Output the [X, Y] coordinate of the center of the cell containing the given text.  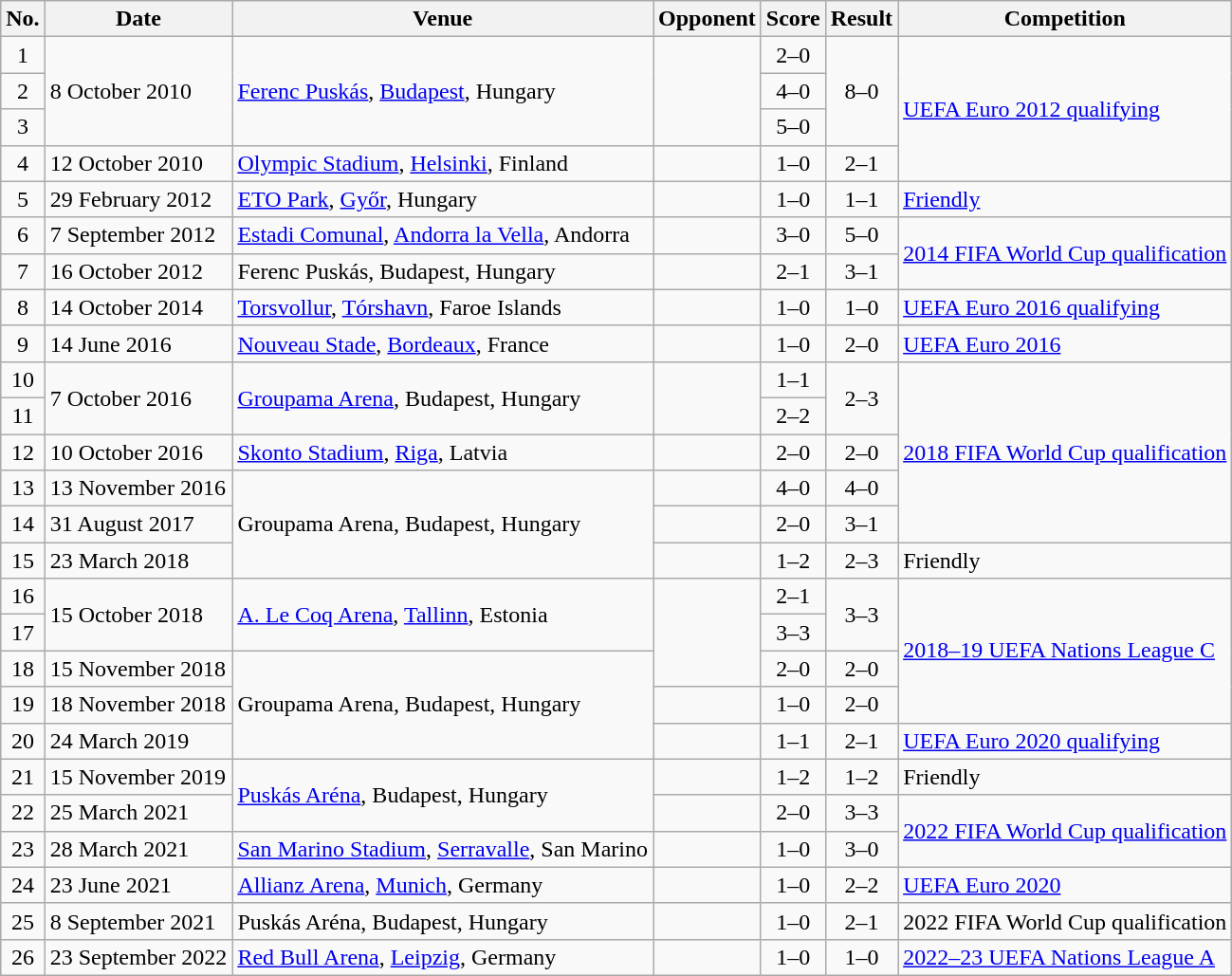
26 [23, 957]
19 [23, 705]
UEFA Euro 2020 qualifying [1065, 741]
Estadi Comunal, Andorra la Vella, Andorra [443, 235]
11 [23, 415]
8 September 2021 [138, 921]
8–0 [861, 91]
10 October 2016 [138, 452]
Torsvollur, Tórshavn, Faroe Islands [443, 307]
16 October 2012 [138, 271]
15 [23, 561]
2014 FIFA World Cup qualification [1065, 253]
5 [23, 199]
ETO Park, Győr, Hungary [443, 199]
6 [23, 235]
13 [23, 488]
25 March 2021 [138, 813]
Red Bull Arena, Leipzig, Germany [443, 957]
A. Le Coq Arena, Tallinn, Estonia [443, 615]
Competition [1065, 19]
12 October 2010 [138, 163]
24 March 2019 [138, 741]
9 [23, 343]
21 [23, 777]
2018–19 UEFA Nations League C [1065, 651]
1 [23, 55]
UEFA Euro 2016 qualifying [1065, 307]
23 March 2018 [138, 561]
UEFA Euro 2016 [1065, 343]
7 [23, 271]
San Marino Stadium, Serravalle, San Marino [443, 849]
23 [23, 849]
24 [23, 885]
16 [23, 597]
23 June 2021 [138, 885]
UEFA Euro 2020 [1065, 885]
18 [23, 669]
13 November 2016 [138, 488]
10 [23, 379]
Olympic Stadium, Helsinki, Finland [443, 163]
14 October 2014 [138, 307]
28 March 2021 [138, 849]
Opponent [708, 19]
Result [861, 19]
Venue [443, 19]
3 [23, 127]
15 November 2018 [138, 669]
14 June 2016 [138, 343]
2022–23 UEFA Nations League A [1065, 957]
25 [23, 921]
7 October 2016 [138, 397]
23 September 2022 [138, 957]
2018 FIFA World Cup qualification [1065, 451]
2 [23, 91]
4 [23, 163]
31 August 2017 [138, 525]
15 November 2019 [138, 777]
UEFA Euro 2012 qualifying [1065, 109]
20 [23, 741]
Skonto Stadium, Riga, Latvia [443, 452]
Date [138, 19]
22 [23, 813]
No. [23, 19]
29 February 2012 [138, 199]
12 [23, 452]
15 October 2018 [138, 615]
7 September 2012 [138, 235]
14 [23, 525]
8 October 2010 [138, 91]
Nouveau Stade, Bordeaux, France [443, 343]
Score [793, 19]
17 [23, 633]
18 November 2018 [138, 705]
8 [23, 307]
Allianz Arena, Munich, Germany [443, 885]
